From the cell containing the given text, extract its center point as [x, y] coordinate. 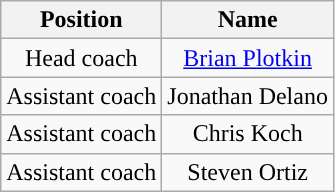
Brian Plotkin [248, 58]
Steven Ortiz [248, 172]
Jonathan Delano [248, 96]
Chris Koch [248, 134]
Head coach [82, 58]
Name [248, 20]
Position [82, 20]
